Pinpoint the cell where the given text exists, returning its [x, y] midpoint coordinate. 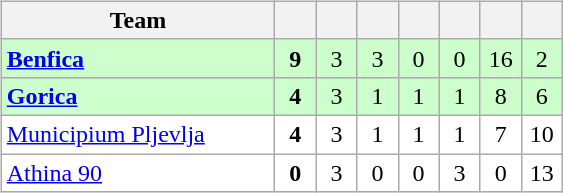
2 [542, 58]
10 [542, 134]
8 [500, 96]
Municipium Pljevlja [138, 134]
Team [138, 20]
16 [500, 58]
Gorica [138, 96]
6 [542, 96]
Athina 90 [138, 173]
7 [500, 134]
Benfica [138, 58]
9 [296, 58]
13 [542, 173]
